Return (x, y) of the center of cell containing provided text 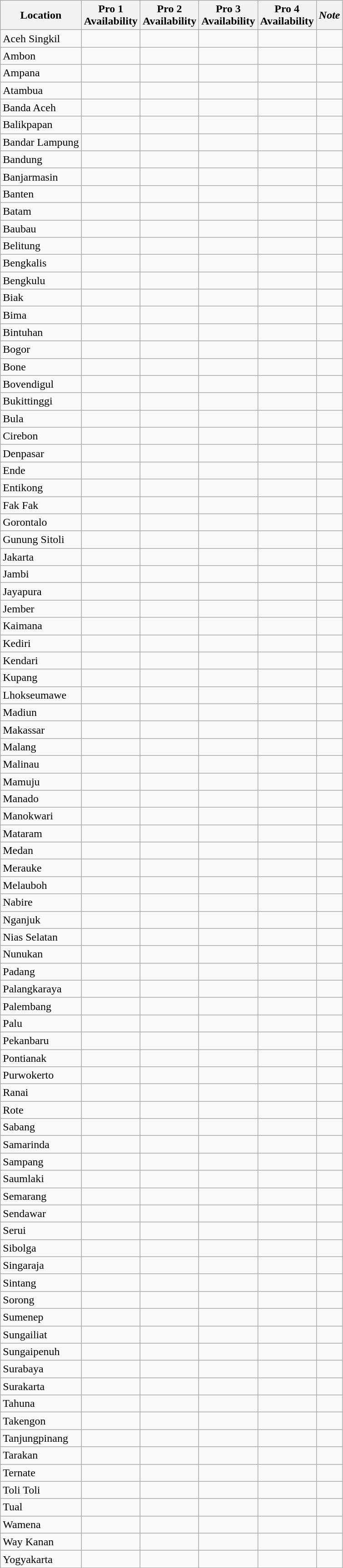
Ranai (41, 1093)
Medan (41, 851)
Entikong (41, 488)
Bukittinggi (41, 401)
Mataram (41, 833)
Kediri (41, 643)
Bengkalis (41, 263)
Bandung (41, 159)
Tarakan (41, 1455)
Sorong (41, 1300)
Kaimana (41, 626)
Pekanbaru (41, 1040)
Makassar (41, 730)
Lhokseumawe (41, 695)
Sabang (41, 1127)
Purwokerto (41, 1075)
Denpasar (41, 453)
Aceh Singkil (41, 39)
Note (329, 15)
Ampana (41, 73)
Gorontalo (41, 523)
Kupang (41, 678)
Ternate (41, 1473)
Manado (41, 799)
Sungailiat (41, 1334)
Merauke (41, 868)
Jambi (41, 574)
Malinau (41, 764)
Yogyakarta (41, 1559)
Pro 1Availability (111, 15)
Tual (41, 1507)
Takengon (41, 1421)
Sampang (41, 1162)
Banten (41, 194)
Sintang (41, 1282)
Way Kanan (41, 1542)
Mamuju (41, 781)
Palembang (41, 1006)
Bandar Lampung (41, 142)
Fak Fak (41, 505)
Ambon (41, 56)
Ende (41, 470)
Padang (41, 971)
Nganjuk (41, 920)
Serui (41, 1231)
Biak (41, 298)
Sibolga (41, 1248)
Atambua (41, 90)
Gunung Sitoli (41, 540)
Location (41, 15)
Bovendigul (41, 384)
Pro 4Availability (287, 15)
Singaraja (41, 1265)
Sendawar (41, 1213)
Bima (41, 315)
Baubau (41, 228)
Cirebon (41, 436)
Kendari (41, 661)
Palu (41, 1023)
Tahuna (41, 1404)
Madiun (41, 712)
Samarinda (41, 1144)
Saumlaki (41, 1179)
Jember (41, 609)
Nias Selatan (41, 937)
Nabire (41, 902)
Toli Toli (41, 1490)
Malang (41, 747)
Tanjungpinang (41, 1438)
Banjarmasin (41, 177)
Sungaipenuh (41, 1352)
Melauboh (41, 885)
Rote (41, 1110)
Pontianak (41, 1058)
Bengkulu (41, 281)
Bula (41, 419)
Bone (41, 367)
Surakarta (41, 1386)
Surabaya (41, 1369)
Balikpapan (41, 125)
Sumenep (41, 1317)
Manokwari (41, 816)
Banda Aceh (41, 108)
Belitung (41, 246)
Semarang (41, 1196)
Pro 2Availability (169, 15)
Bintuhan (41, 332)
Nunukan (41, 954)
Palangkaraya (41, 989)
Wamena (41, 1524)
Pro 3Availability (228, 15)
Bogor (41, 350)
Jakarta (41, 557)
Jayapura (41, 592)
Batam (41, 211)
